Detect which cell encompasses the target text, then output its (x, y) center coordinate. 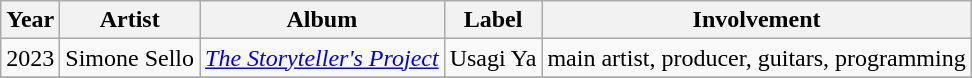
Label (493, 20)
Album (322, 20)
Usagi Ya (493, 58)
Involvement (756, 20)
Simone Sello (130, 58)
main artist, producer, guitars, programming (756, 58)
Year (30, 20)
2023 (30, 58)
Artist (130, 20)
The Storyteller's Project (322, 58)
